For the text-containing cell, return its midpoint in (x, y) coordinate format. 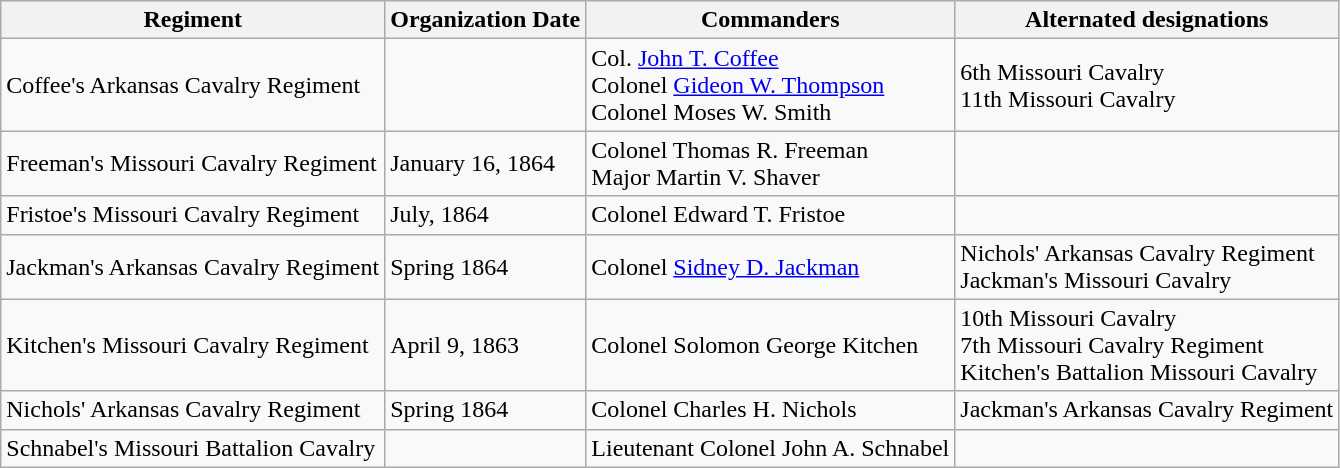
Fristoe's Missouri Cavalry Regiment (193, 215)
Coffee's Arkansas Cavalry Regiment (193, 85)
6th Missouri Cavalry11th Missouri Cavalry (1147, 85)
Schnabel's Missouri Battalion Cavalry (193, 448)
Lieutenant Colonel John A. Schnabel (770, 448)
Colonel Thomas R. FreemanMajor Martin V. Shaver (770, 164)
April 9, 1863 (486, 345)
Kitchen's Missouri Cavalry Regiment (193, 345)
Nichols' Arkansas Cavalry RegimentJackman's Missouri Cavalry (1147, 266)
Colonel Charles H. Nichols (770, 410)
Nichols' Arkansas Cavalry Regiment (193, 410)
Colonel Sidney D. Jackman (770, 266)
Colonel Solomon George Kitchen (770, 345)
Freeman's Missouri Cavalry Regiment (193, 164)
Organization Date (486, 20)
July, 1864 (486, 215)
Col. John T. CoffeeColonel Gideon W. ThompsonColonel Moses W. Smith (770, 85)
Alternated designations (1147, 20)
January 16, 1864 (486, 164)
10th Missouri Cavalry7th Missouri Cavalry RegimentKitchen's Battalion Missouri Cavalry (1147, 345)
Colonel Edward T. Fristoe (770, 215)
Regiment (193, 20)
Commanders (770, 20)
